Return [X, Y] of the center of cell containing provided text 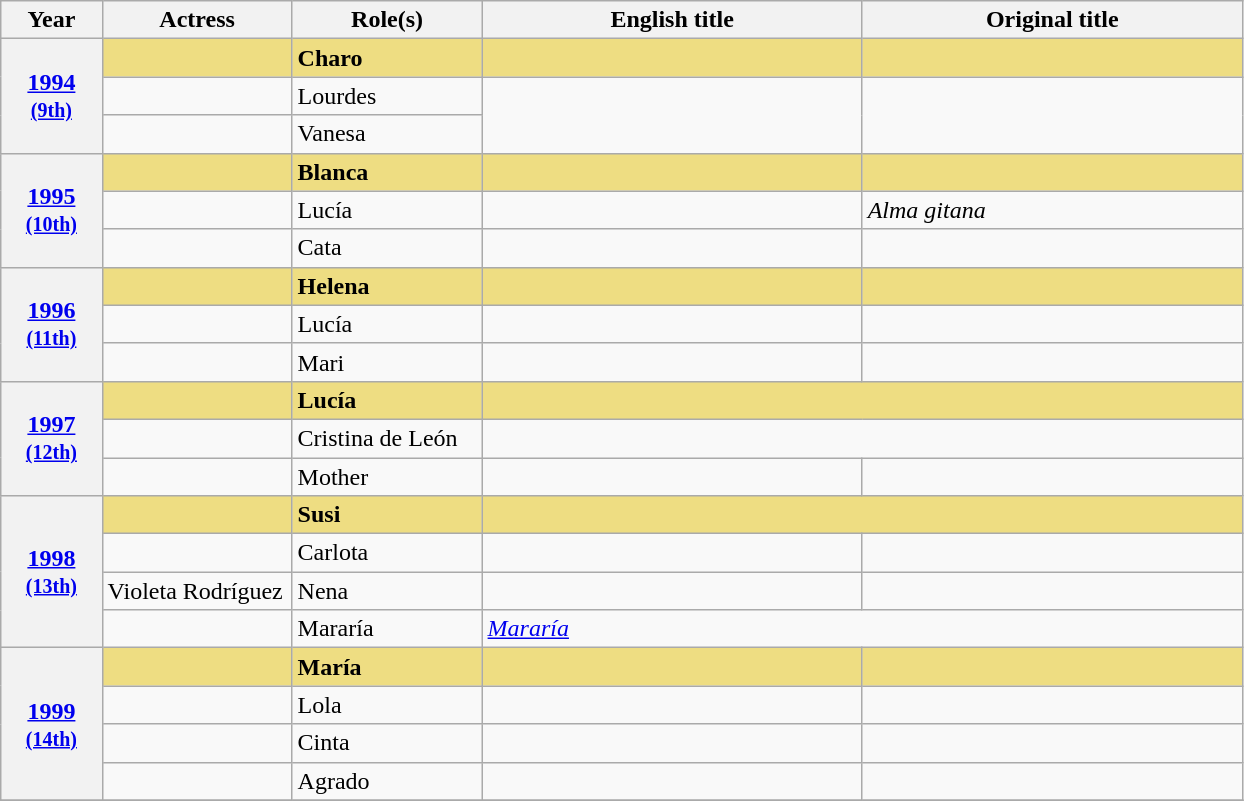
Alma gitana [1052, 210]
Agrado [387, 781]
Violeta Rodríguez [197, 591]
Cristina de León [387, 438]
1998 (13th) [52, 572]
Cinta [387, 743]
Lourdes [387, 96]
Carlota [387, 553]
María [387, 667]
1999 (14th) [52, 724]
Helena [387, 286]
Charo [387, 58]
Cata [387, 248]
Year [52, 20]
1996 (11th) [52, 324]
1997 (12th) [52, 438]
Role(s) [387, 20]
English title [672, 20]
Mother [387, 477]
Mari [387, 362]
Lola [387, 705]
Nena [387, 591]
1995 (10th) [52, 210]
Original title [1052, 20]
Susi [387, 515]
Vanesa [387, 134]
Blanca [387, 172]
1994 (9th) [52, 96]
Actress [197, 20]
